Find where the given text appears and provide that cell's center as (x, y) coordinate. 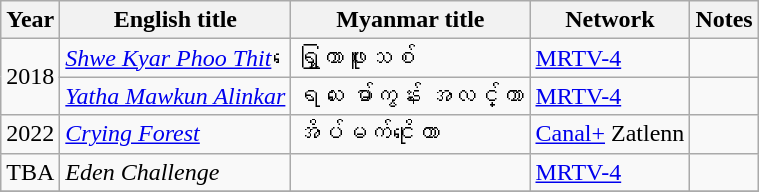
Notes (724, 20)
English title (176, 20)
2018 (30, 77)
Year (30, 20)
အိပ်မက်ငိုတော (410, 134)
Shwe Kyar Phoo Thit (176, 58)
Eden Challenge (176, 172)
Myanmar title (410, 20)
Network (610, 20)
Yatha Mawkun Alinkar (176, 96)
Canal+ Zatlenn (610, 134)
TBA (30, 172)
ရသ မော်ကွန်း အင်္လကာ (410, 96)
2022 (30, 134)
Crying Forest (176, 134)
ရွှေကြာဖူးသစ် (410, 58)
